Provide the [x, y] coordinate of the cell's center where the given text is located.  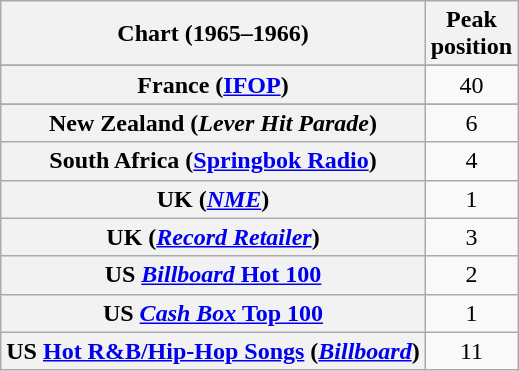
2 [471, 275]
3 [471, 237]
US Hot R&B/Hip-Hop Songs (Billboard) [213, 351]
US Billboard Hot 100 [213, 275]
11 [471, 351]
4 [471, 161]
South Africa (Springbok Radio) [213, 161]
UK (Record Retailer) [213, 237]
6 [471, 123]
40 [471, 85]
New Zealand (Lever Hit Parade) [213, 123]
Chart (1965–1966) [213, 34]
France (IFOP) [213, 85]
US Cash Box Top 100 [213, 313]
Peakposition [471, 34]
UK (NME) [213, 199]
